Capture the cell that displays the provided text and extract its (x, y) central coordinate. 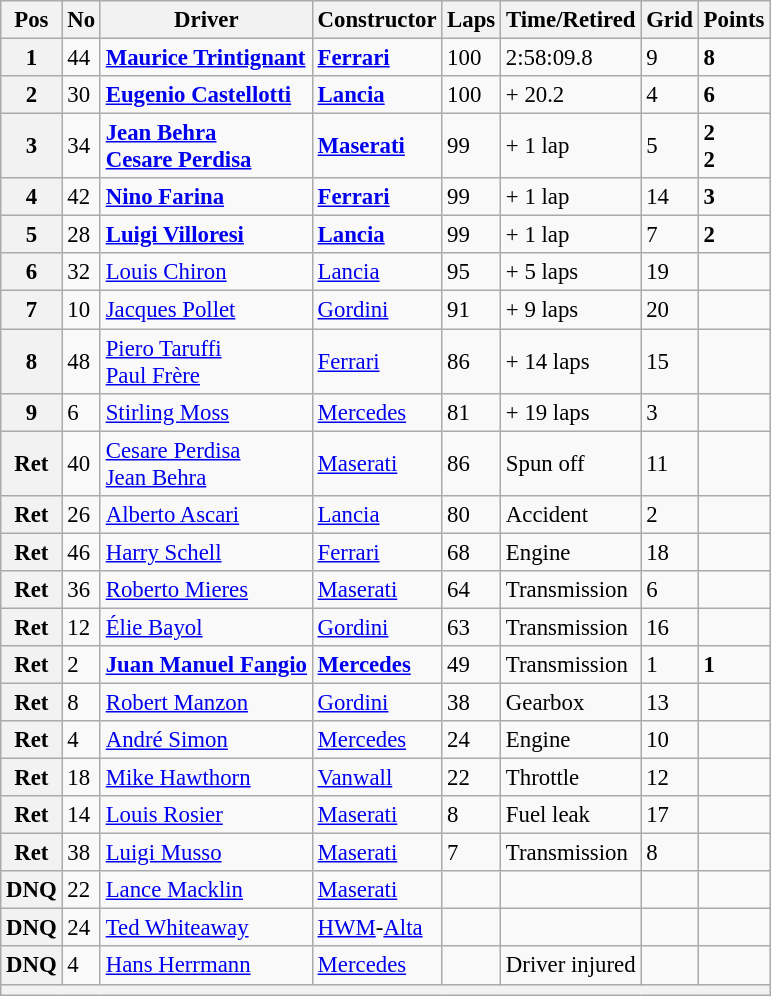
11 (670, 464)
Points (734, 20)
30 (81, 95)
Cesare Perdisa Jean Behra (206, 464)
Roberto Mieres (206, 590)
13 (670, 702)
Grid (670, 20)
Luigi Musso (206, 853)
Eugenio Castellotti (206, 95)
HWM-Alta (377, 928)
Harry Schell (206, 552)
No (81, 20)
Mike Hawthorn (206, 778)
15 (670, 362)
Driver (206, 20)
80 (472, 514)
2:58:09.8 (571, 58)
40 (81, 464)
Lance Macklin (206, 890)
Vanwall (377, 778)
Nino Farina (206, 197)
34 (81, 146)
19 (670, 273)
Piero Taruffi Paul Frère (206, 362)
+ 5 laps (571, 273)
95 (472, 273)
63 (472, 627)
26 (81, 514)
Driver injured (571, 966)
36 (81, 590)
20 (670, 310)
Maurice Trintignant (206, 58)
+ 14 laps (571, 362)
+ 9 laps (571, 310)
Jacques Pollet (206, 310)
Louis Chiron (206, 273)
+ 20.2 (571, 95)
+ 19 laps (571, 412)
Luigi Villoresi (206, 235)
Accident (571, 514)
Alberto Ascari (206, 514)
48 (81, 362)
Pos (32, 20)
Time/Retired (571, 20)
André Simon (206, 740)
42 (81, 197)
44 (81, 58)
Jean Behra Cesare Perdisa (206, 146)
81 (472, 412)
Fuel leak (571, 815)
16 (670, 627)
Hans Herrmann (206, 966)
Spun off (571, 464)
Throttle (571, 778)
Stirling Moss (206, 412)
Laps (472, 20)
32 (81, 273)
68 (472, 552)
Louis Rosier (206, 815)
Robert Manzon (206, 702)
17 (670, 815)
46 (81, 552)
64 (472, 590)
28 (81, 235)
91 (472, 310)
Juan Manuel Fangio (206, 665)
Constructor (377, 20)
49 (472, 665)
Ted Whiteaway (206, 928)
Gearbox (571, 702)
Élie Bayol (206, 627)
